Find where the given text appears and provide that cell's center as [x, y] coordinate. 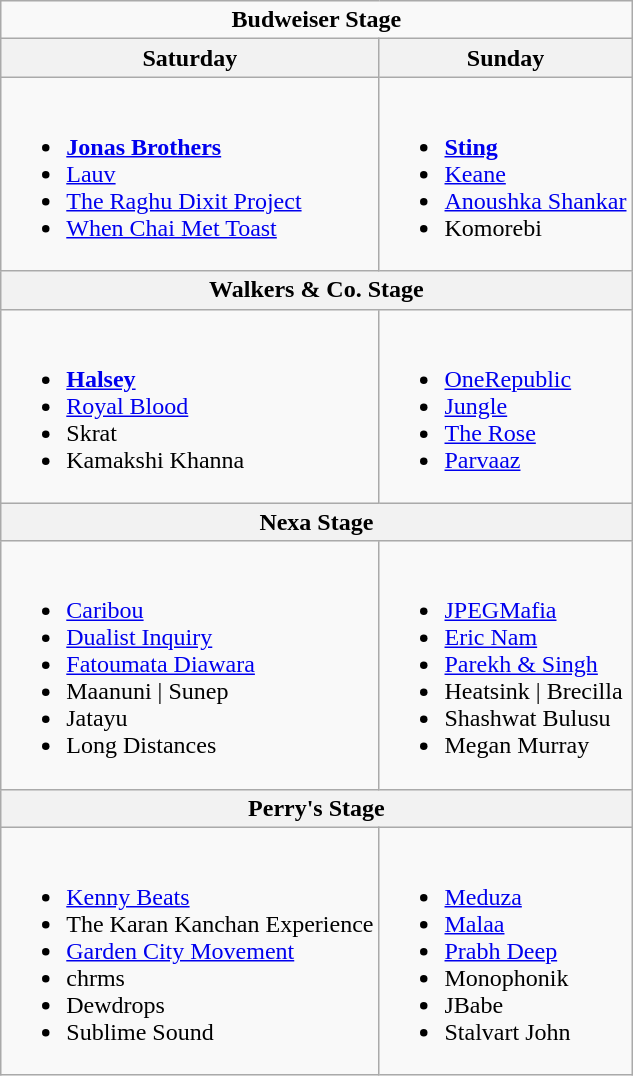
Jonas BrothersLauvThe Raghu Dixit ProjectWhen Chai Met Toast [190, 174]
StingKeaneAnoushka ShankarKomorebi [506, 174]
Kenny BeatsThe Karan Kanchan ExperienceGarden City MovementchrmsDewdropsSublime Sound [190, 951]
CaribouDualist InquiryFatoumata DiawaraMaanuni | SunepJatayuLong Distances [190, 665]
HalseyRoyal BloodSkratKamakshi Khanna [190, 406]
OneRepublicJungleThe RoseParvaaz [506, 406]
Perry's Stage [316, 808]
Budweiser Stage [316, 20]
MeduzaMalaaPrabh DeepMonophonikJBabeStalvart John [506, 951]
Nexa Stage [316, 522]
Saturday [190, 58]
Sunday [506, 58]
Walkers & Co. Stage [316, 290]
JPEGMafiaEric NamParekh & SinghHeatsink | BrecillaShashwat BulusuMegan Murray [506, 665]
